Find where the given text appears and provide that cell's center as [x, y] coordinate. 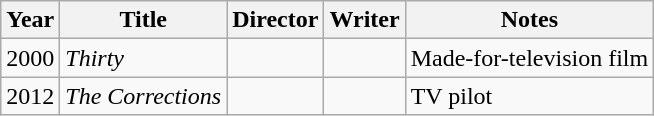
The Corrections [144, 96]
Notes [530, 20]
2000 [30, 58]
Director [276, 20]
Title [144, 20]
Thirty [144, 58]
Year [30, 20]
Made-for-television film [530, 58]
TV pilot [530, 96]
Writer [364, 20]
2012 [30, 96]
